Return (x, y) of the center of cell containing provided text 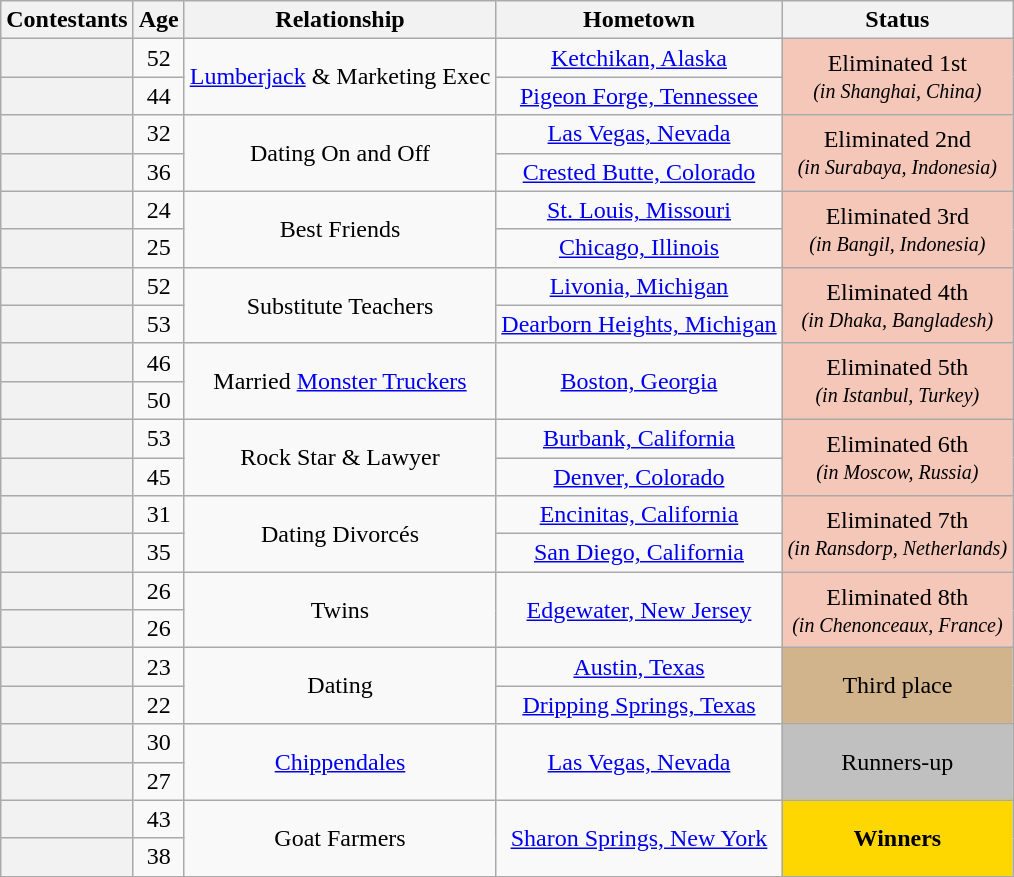
Contestants (67, 20)
Twins (340, 610)
Boston, Georgia (639, 381)
Livonia, Michigan (639, 286)
Dating (340, 686)
San Diego, California (639, 553)
Best Friends (340, 229)
Dating Divorcés (340, 534)
25 (158, 248)
50 (158, 400)
23 (158, 667)
31 (158, 515)
Crested Butte, Colorado (639, 172)
Dearborn Heights, Michigan (639, 324)
30 (158, 743)
32 (158, 134)
22 (158, 705)
Eliminated 7th(in Ransdorp, Netherlands) (897, 534)
46 (158, 362)
Substitute Teachers (340, 305)
36 (158, 172)
Goat Farmers (340, 838)
Encinitas, California (639, 515)
Relationship (340, 20)
Age (158, 20)
Edgewater, New Jersey (639, 610)
Denver, Colorado (639, 477)
24 (158, 210)
27 (158, 781)
Winners (897, 838)
Status (897, 20)
Lumberjack & Marketing Exec (340, 77)
38 (158, 857)
Hometown (639, 20)
Chicago, Illinois (639, 248)
45 (158, 477)
35 (158, 553)
Pigeon Forge, Tennessee (639, 96)
44 (158, 96)
Eliminated 1st(in Shanghai, China) (897, 77)
Rock Star & Lawyer (340, 457)
Eliminated 8th(in Chenonceaux, France) (897, 610)
Eliminated 5th(in Istanbul, Turkey) (897, 381)
Runners-up (897, 762)
Dripping Springs, Texas (639, 705)
Burbank, California (639, 438)
Sharon Springs, New York (639, 838)
Eliminated 6th(in Moscow, Russia) (897, 457)
Ketchikan, Alaska (639, 58)
Eliminated 4th(in Dhaka, Bangladesh) (897, 305)
Dating On and Off (340, 153)
43 (158, 819)
Chippendales (340, 762)
Austin, Texas (639, 667)
Married Monster Truckers (340, 381)
Eliminated 2nd(in Surabaya, Indonesia) (897, 153)
St. Louis, Missouri (639, 210)
Eliminated 3rd(in Bangil, Indonesia) (897, 229)
Third place (897, 686)
